Capture the cell that displays the provided text and extract its [x, y] central coordinate. 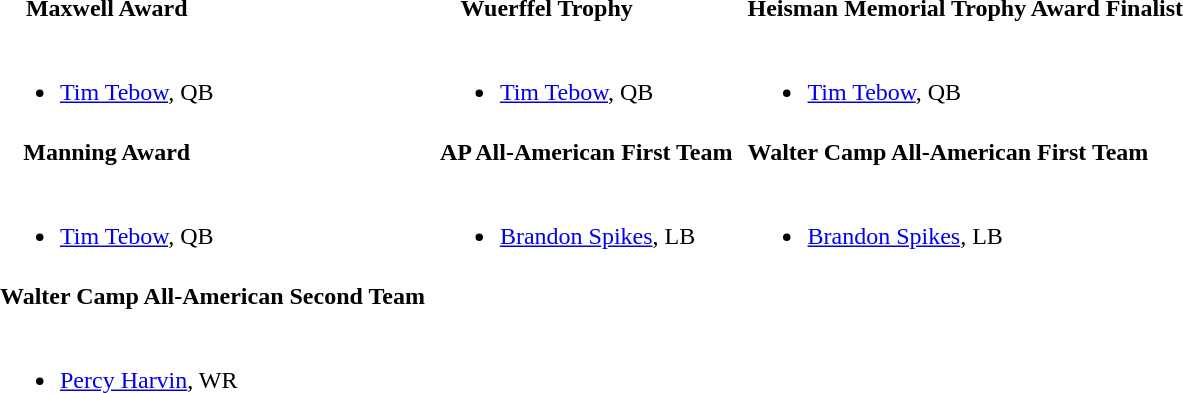
Walter Camp All-American First Team [948, 153]
Tim Tebow, QB [546, 78]
AP All-American First Team [586, 153]
